Detect which cell encompasses the target text, then output its (X, Y) center coordinate. 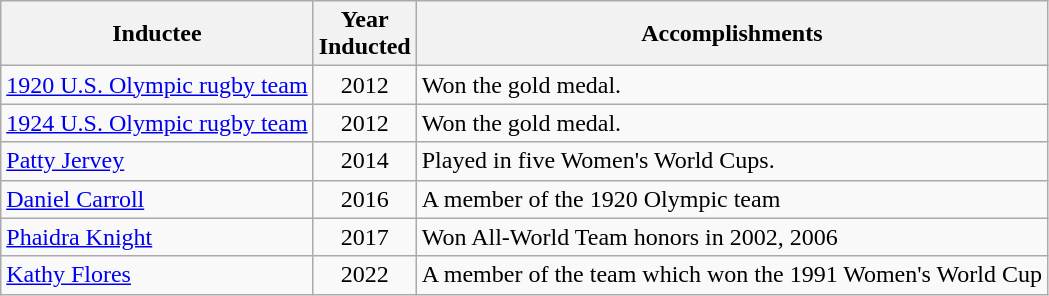
1924 U.S. Olympic rugby team (157, 123)
1920 U.S. Olympic rugby team (157, 85)
Played in five Women's World Cups. (732, 161)
Accomplishments (732, 34)
A member of the team which won the 1991 Women's World Cup (732, 275)
Phaidra Knight (157, 237)
Won All-World Team honors in 2002, 2006 (732, 237)
Patty Jervey (157, 161)
2016 (364, 199)
2017 (364, 237)
Kathy Flores (157, 275)
2014 (364, 161)
2022 (364, 275)
A member of the 1920 Olympic team (732, 199)
Year Inducted (364, 34)
Inductee (157, 34)
Daniel Carroll (157, 199)
